Provide the (x, y) coordinate of the cell's center where the given text is located.  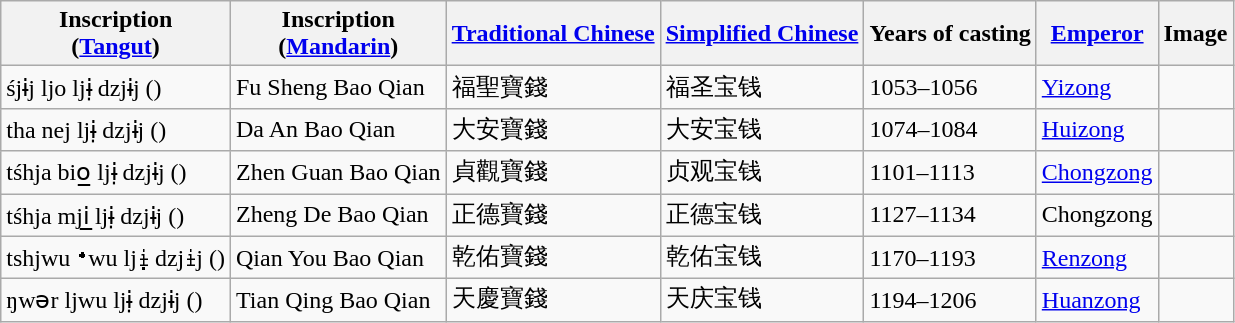
天庆宝钱 (762, 300)
乾佑宝钱 (762, 258)
Yizong (1097, 88)
śjɨj ljo ljɨ̣ dzjɨj () (116, 88)
福聖寶錢 (553, 88)
Renzong (1097, 258)
1127–1134 (950, 216)
Zhen Guan Bao Qian (338, 172)
Image (1196, 34)
貞觀寶錢 (553, 172)
tśhja mji̲ ljɨ̣ dzjɨj () (116, 216)
Zheng De Bao Qian (338, 216)
Huanzong (1097, 300)
Years of casting (950, 34)
ŋwər ljwu ljɨ̣ dzjɨj () (116, 300)
天慶寶錢 (553, 300)
1074–1084 (950, 130)
tha nej ljɨ̣ dzjɨj () (116, 130)
Tian Qing Bao Qian (338, 300)
1170–1193 (950, 258)
Qian You Bao Qian (338, 258)
乾佑寶錢 (553, 258)
正德寶錢 (553, 216)
1053–1056 (950, 88)
tshjwu ꞏwu ljɨ̣ dzjɨj () (116, 258)
贞观宝钱 (762, 172)
Fu Sheng Bao Qian (338, 88)
大安宝钱 (762, 130)
Emperor (1097, 34)
tśhja bio̲ ljɨ̣ dzjɨj () (116, 172)
1101–1113 (950, 172)
福圣宝钱 (762, 88)
Inscription(Mandarin) (338, 34)
正德宝钱 (762, 216)
Simplified Chinese (762, 34)
Traditional Chinese (553, 34)
Huizong (1097, 130)
Da An Bao Qian (338, 130)
大安寶錢 (553, 130)
1194–1206 (950, 300)
Inscription(Tangut) (116, 34)
